Capture the cell that displays the provided text and extract its [X, Y] central coordinate. 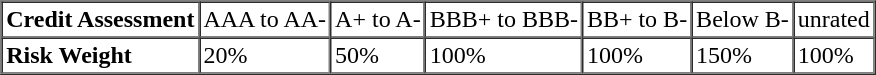
150% [743, 56]
BBB+ to BBB- [504, 20]
Risk Weight [100, 56]
50% [378, 56]
BB+ to B- [636, 20]
unrated [834, 20]
AAA to AA- [265, 20]
Below B- [743, 20]
20% [265, 56]
A+ to A- [378, 20]
Credit Assessment [100, 20]
